Detect which cell encompasses the target text, then output its [x, y] center coordinate. 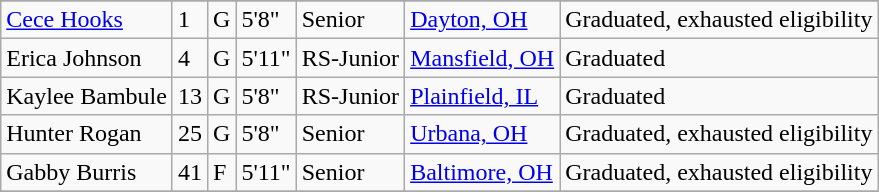
Urbana, OH [482, 134]
F [221, 172]
13 [190, 96]
Gabby Burris [87, 172]
1 [190, 20]
Dayton, OH [482, 20]
Baltimore, OH [482, 172]
4 [190, 58]
Cece Hooks [87, 20]
Plainfield, IL [482, 96]
Kaylee Bambule [87, 96]
41 [190, 172]
Erica Johnson [87, 58]
Hunter Rogan [87, 134]
25 [190, 134]
Mansfield, OH [482, 58]
